Scan for the cell matching the given text and deliver its (X, Y) coordinate at center. 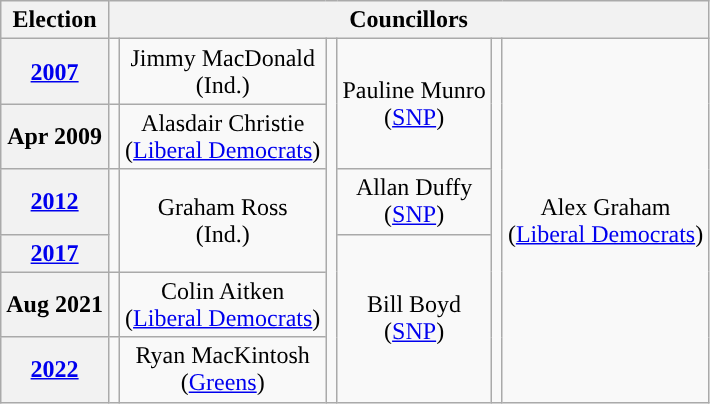
2017 (55, 253)
Aug 2021 (55, 304)
Ryan MacKintosh(Greens) (223, 370)
Jimmy MacDonald(Ind.) (223, 72)
Apr 2009 (55, 136)
2012 (55, 202)
Alasdair Christie(Liberal Democrats) (223, 136)
Bill Boyd(SNP) (414, 318)
Election (55, 20)
Councillors (408, 20)
2007 (55, 72)
2022 (55, 370)
Colin Aitken(Liberal Democrats) (223, 304)
Pauline Munro(SNP) (414, 104)
Allan Duffy(SNP) (414, 202)
Alex Graham(Liberal Democrats) (605, 220)
Graham Ross(Ind.) (223, 220)
